Extract the (x, y) coordinate from the center of the cell holding the provided text.  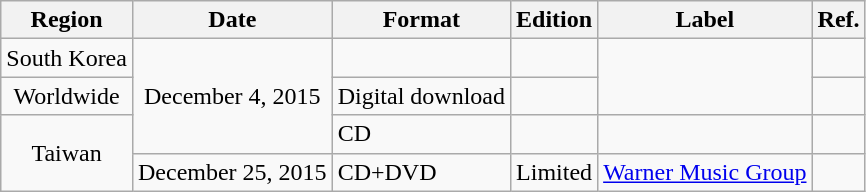
South Korea (67, 58)
CD+DVD (421, 172)
December 25, 2015 (232, 172)
Edition (554, 20)
Format (421, 20)
Label (705, 20)
Digital download (421, 96)
Ref. (838, 20)
Taiwan (67, 153)
CD (421, 134)
Limited (554, 172)
Region (67, 20)
Worldwide (67, 96)
December 4, 2015 (232, 96)
Warner Music Group (705, 172)
Date (232, 20)
